Detect which cell encompasses the target text, then output its (x, y) center coordinate. 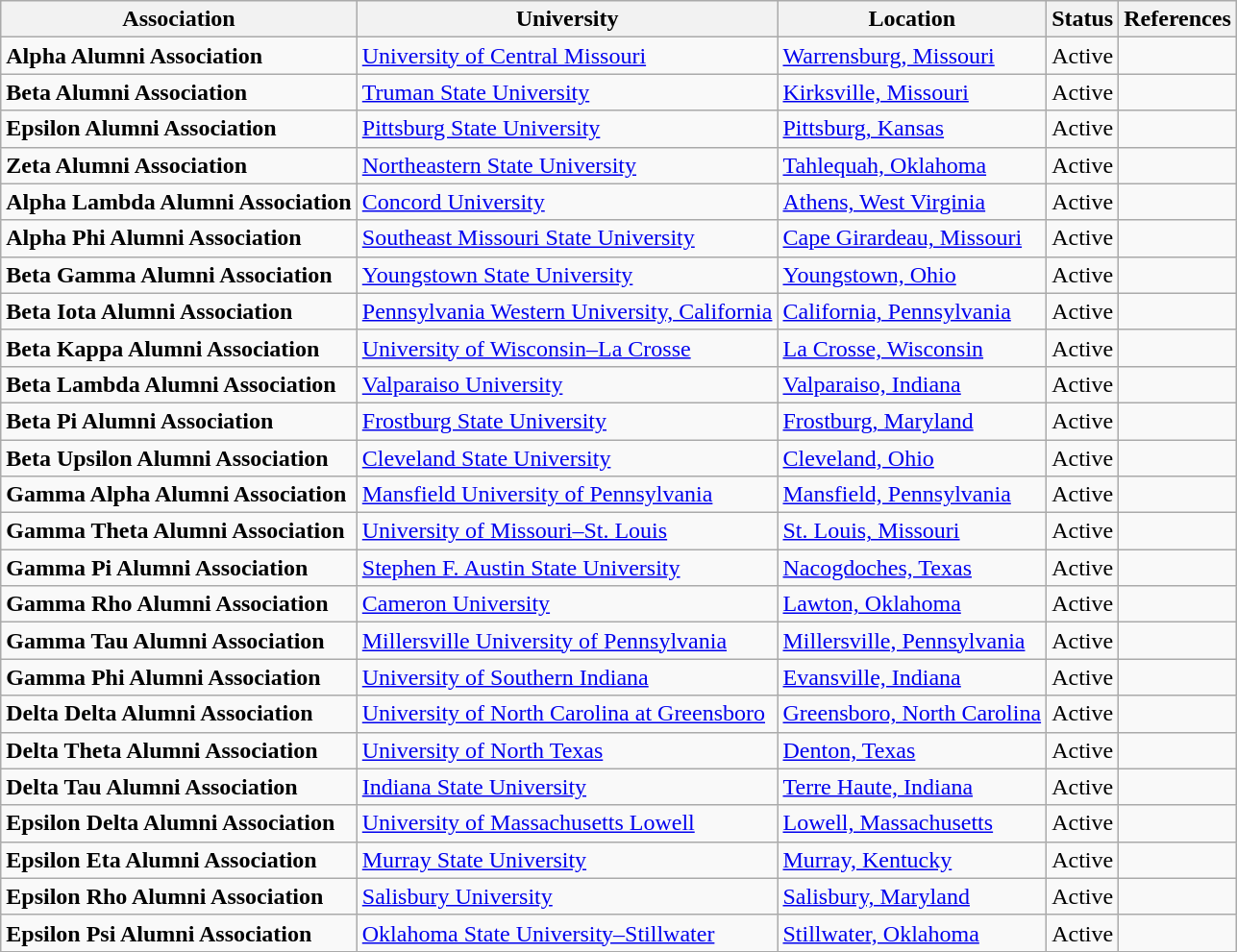
Pittsburg State University (567, 129)
Delta Tau Alumni Association (179, 787)
Gamma Rho Alumni Association (179, 604)
Epsilon Alumni Association (179, 129)
Salisbury University (567, 896)
Stephen F. Austin State University (567, 568)
University of North Texas (567, 750)
Cape Girardeau, Missouri (912, 238)
Beta Alumni Association (179, 92)
Frostburg, Maryland (912, 421)
Concord University (567, 202)
Murray, Kentucky (912, 860)
Youngstown State University (567, 275)
Pittsburg, Kansas (912, 129)
Mansfield University of Pennsylvania (567, 495)
Status (1082, 19)
Gamma Pi Alumni Association (179, 568)
Mansfield, Pennsylvania (912, 495)
Beta Iota Alumni Association (179, 311)
Youngstown, Ohio (912, 275)
Beta Lambda Alumni Association (179, 384)
Indiana State University (567, 787)
Gamma Phi Alumni Association (179, 677)
Terre Haute, Indiana (912, 787)
Millersville, Pennsylvania (912, 641)
Denton, Texas (912, 750)
Athens, West Virginia (912, 202)
Pennsylvania Western University, California (567, 311)
Epsilon Rho Alumni Association (179, 896)
Tahlequah, Oklahoma (912, 165)
Truman State University (567, 92)
St. Louis, Missouri (912, 531)
Millersville University of Pennsylvania (567, 641)
References (1178, 19)
Valparaiso University (567, 384)
Nacogdoches, Texas (912, 568)
Lowell, Massachusetts (912, 823)
Epsilon Eta Alumni Association (179, 860)
Cameron University (567, 604)
Alpha Lambda Alumni Association (179, 202)
Frostburg State University (567, 421)
Beta Kappa Alumni Association (179, 348)
Delta Theta Alumni Association (179, 750)
Gamma Theta Alumni Association (179, 531)
Location (912, 19)
Oklahoma State University–Stillwater (567, 933)
La Crosse, Wisconsin (912, 348)
Lawton, Oklahoma (912, 604)
University of North Carolina at Greensboro (567, 714)
Salisbury, Maryland (912, 896)
Epsilon Delta Alumni Association (179, 823)
Evansville, Indiana (912, 677)
University of Missouri–St. Louis (567, 531)
Alpha Alumni Association (179, 56)
Valparaiso, Indiana (912, 384)
Stillwater, Oklahoma (912, 933)
Beta Upsilon Alumni Association (179, 458)
Alpha Phi Alumni Association (179, 238)
Gamma Tau Alumni Association (179, 641)
University of Southern Indiana (567, 677)
Epsilon Psi Alumni Association (179, 933)
Greensboro, North Carolina (912, 714)
Murray State University (567, 860)
University of Central Missouri (567, 56)
Cleveland, Ohio (912, 458)
Zeta Alumni Association (179, 165)
California, Pennsylvania (912, 311)
Association (179, 19)
University of Massachusetts Lowell (567, 823)
University (567, 19)
Beta Pi Alumni Association (179, 421)
Kirksville, Missouri (912, 92)
Warrensburg, Missouri (912, 56)
Gamma Alpha Alumni Association (179, 495)
Delta Delta Alumni Association (179, 714)
Cleveland State University (567, 458)
Southeast Missouri State University (567, 238)
Beta Gamma Alumni Association (179, 275)
University of Wisconsin–La Crosse (567, 348)
Northeastern State University (567, 165)
